For the text-containing cell, return its midpoint in (x, y) coordinate format. 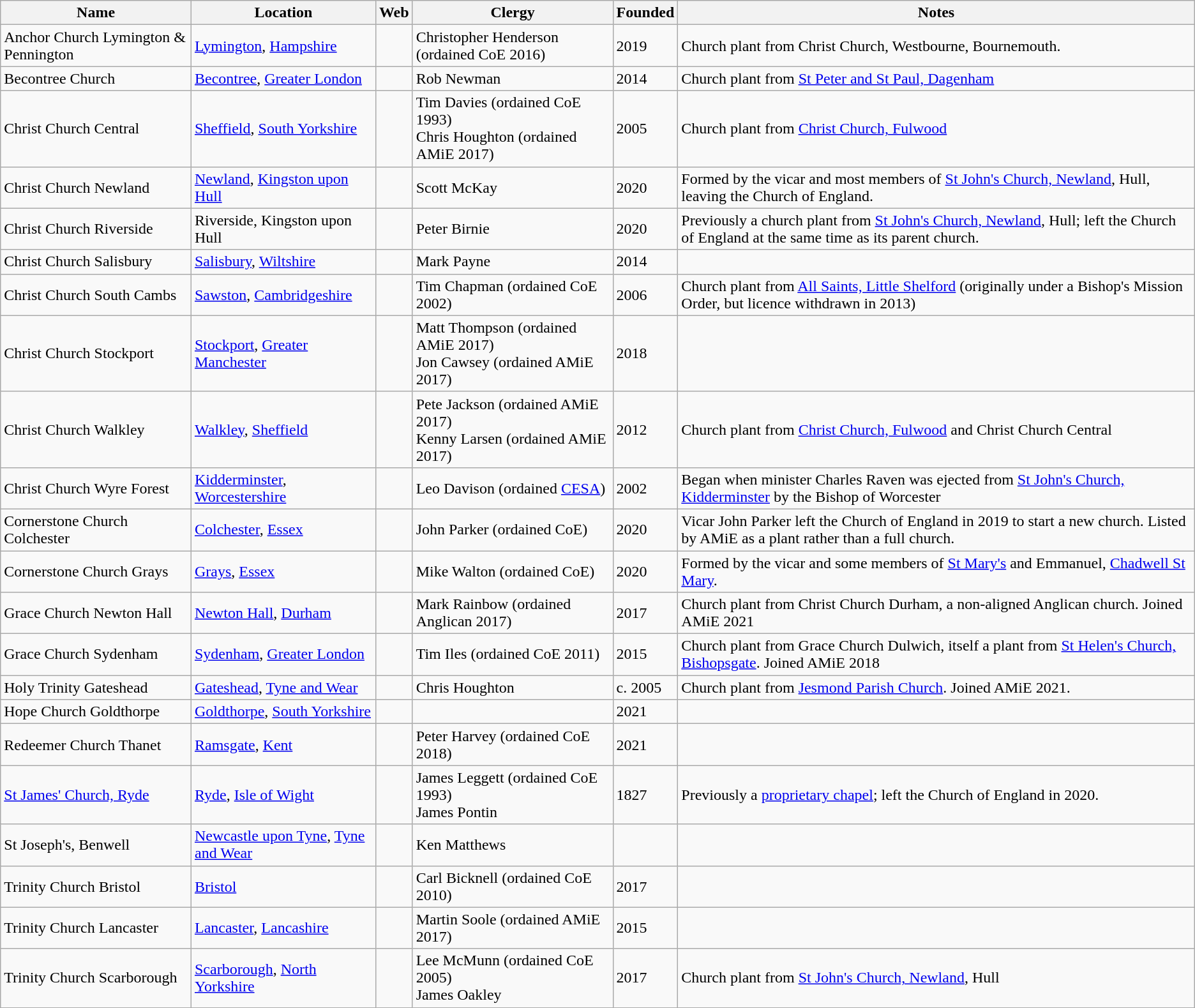
Christ Church South Cambs (96, 295)
1827 (645, 795)
Newcastle upon Tyne, Tyne and Wear (283, 845)
Formed by the vicar and some members of St Mary's and Emmanuel, Chadwell St Mary. (936, 571)
Church plant from St Peter and St Paul, Dagenham (936, 79)
Goldthorpe, South Yorkshire (283, 712)
James Leggett (ordained CoE 1993)James Pontin (513, 795)
Cornerstone Church Colchester (96, 530)
Anchor Church Lymington & Pennington (96, 46)
Church plant from St John's Church, Newland, Hull (936, 978)
Lymington, Hampshire (283, 46)
Redeemer Church Thanet (96, 744)
Grace Church Newton Hall (96, 613)
Sydenham, Greater London (283, 655)
Tim Iles (ordained CoE 2011) (513, 655)
Christ Church Walkley (96, 429)
Rob Newman (513, 79)
Bristol (283, 886)
Vicar John Parker left the Church of England in 2019 to start a new church. Listed by AMiE as a plant rather than a full church. (936, 530)
Becontree, Greater London (283, 79)
2012 (645, 429)
Web (394, 13)
Becontree Church (96, 79)
Previously a church plant from St John's Church, Newland, Hull; left the Church of England at the same time as its parent church. (936, 229)
Christopher Henderson (ordained CoE 2016) (513, 46)
Chris Houghton (513, 688)
Christ Church Riverside (96, 229)
Church plant from Christ Church, Fulwood (936, 129)
Scarborough, North Yorkshire (283, 978)
Christ Church Central (96, 129)
Cornerstone Church Grays (96, 571)
Christ Church Newland (96, 188)
2006 (645, 295)
Peter Birnie (513, 229)
2005 (645, 129)
Formed by the vicar and most members of St John's Church, Newland, Hull, leaving the Church of England. (936, 188)
Grays, Essex (283, 571)
Riverside, Kingston upon Hull (283, 229)
Lee McMunn (ordained CoE 2005)James Oakley (513, 978)
Martin Soole (ordained AMiE 2017) (513, 928)
Trinity Church Bristol (96, 886)
2018 (645, 354)
Previously a proprietary chapel; left the Church of England in 2020. (936, 795)
Church plant from Christ Church Durham, a non-aligned Anglican church. Joined AMiE 2021 (936, 613)
Grace Church Sydenham (96, 655)
Sawston, Cambridgeshire (283, 295)
Ryde, Isle of Wight (283, 795)
Kidderminster, Worcestershire (283, 488)
Peter Harvey (ordained CoE 2018) (513, 744)
Trinity Church Scarborough (96, 978)
Pete Jackson (ordained AMiE 2017)Kenny Larsen (ordained AMiE 2017) (513, 429)
2002 (645, 488)
Sheffield, South Yorkshire (283, 129)
Location (283, 13)
Mark Payne (513, 262)
Began when minister Charles Raven was ejected from St John's Church, Kidderminster by the Bishop of Worcester (936, 488)
Founded (645, 13)
Matt Thompson (ordained AMiE 2017)Jon Cawsey (ordained AMiE 2017) (513, 354)
St Joseph's, Benwell (96, 845)
Holy Trinity Gateshead (96, 688)
Tim Davies (ordained CoE 1993)Chris Houghton (ordained AMiE 2017) (513, 129)
Christ Church Stockport (96, 354)
Newton Hall, Durham (283, 613)
Walkley, Sheffield (283, 429)
Newland, Kingston upon Hull (283, 188)
John Parker (ordained CoE) (513, 530)
St James' Church, Ryde (96, 795)
Church plant from Christ Church, Westbourne, Bournemouth. (936, 46)
Christ Church Salisbury (96, 262)
Church plant from Grace Church Dulwich, itself a plant from St Helen's Church, Bishopsgate. Joined AMiE 2018 (936, 655)
Tim Chapman (ordained CoE 2002) (513, 295)
Church plant from Jesmond Parish Church. Joined AMiE 2021. (936, 688)
Scott McKay (513, 188)
Church plant from All Saints, Little Shelford (originally under a Bishop's Mission Order, but licence withdrawn in 2013) (936, 295)
Leo Davison (ordained CESA) (513, 488)
Ken Matthews (513, 845)
Ramsgate, Kent (283, 744)
Notes (936, 13)
Church plant from Christ Church, Fulwood and Christ Church Central (936, 429)
Mike Walton (ordained CoE) (513, 571)
Mark Rainbow (ordained Anglican 2017) (513, 613)
Hope Church Goldthorpe (96, 712)
2019 (645, 46)
c. 2005 (645, 688)
Name (96, 13)
Colchester, Essex (283, 530)
Lancaster, Lancashire (283, 928)
Trinity Church Lancaster (96, 928)
Stockport, Greater Manchester (283, 354)
Gateshead, Tyne and Wear (283, 688)
Christ Church Wyre Forest (96, 488)
Carl Bicknell (ordained CoE 2010) (513, 886)
Clergy (513, 13)
Salisbury, Wiltshire (283, 262)
